Search for the cell housing the specified text and yield its [X, Y] center coordinate. 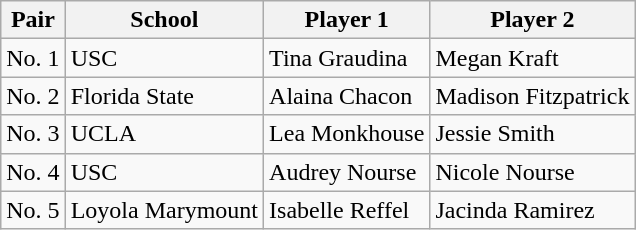
Player 2 [532, 20]
School [164, 20]
Pair [33, 20]
Alaina Chacon [347, 96]
Megan Kraft [532, 58]
No. 2 [33, 96]
Tina Graudina [347, 58]
Jacinda Ramirez [532, 210]
Nicole Nourse [532, 172]
Jessie Smith [532, 134]
Madison Fitzpatrick [532, 96]
Isabelle Reffel [347, 210]
No. 4 [33, 172]
Audrey Nourse [347, 172]
No. 3 [33, 134]
No. 5 [33, 210]
Florida State [164, 96]
Lea Monkhouse [347, 134]
Loyola Marymount [164, 210]
UCLA [164, 134]
Player 1 [347, 20]
No. 1 [33, 58]
